Extract the (X, Y) coordinate from the center of the cell holding the provided text.  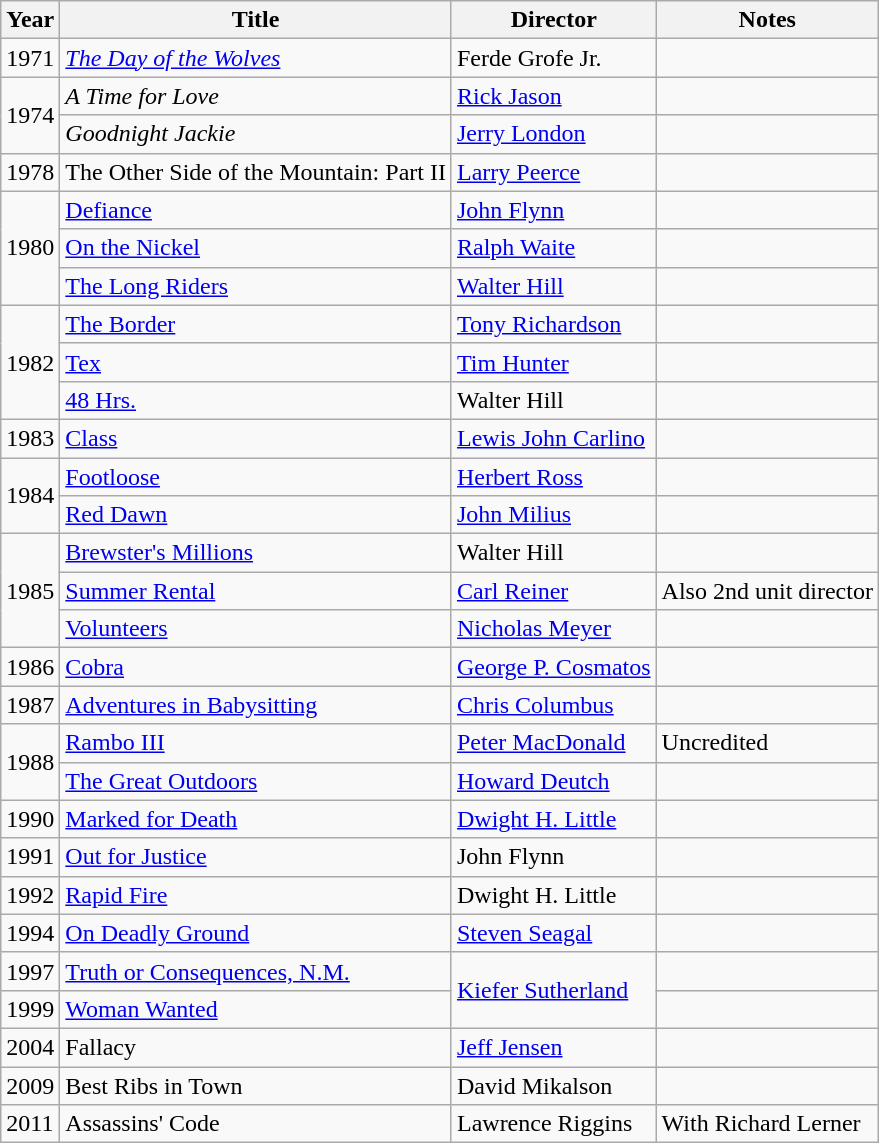
A Time for Love (256, 96)
1992 (30, 895)
Woman Wanted (256, 1009)
Rambo III (256, 743)
The Other Side of the Mountain: Part II (256, 172)
Uncredited (767, 743)
Footloose (256, 477)
1987 (30, 705)
Rick Jason (554, 96)
Fallacy (256, 1047)
On Deadly Ground (256, 933)
With Richard Lerner (767, 1124)
The Border (256, 324)
Red Dawn (256, 515)
Ralph Waite (554, 248)
Adventures in Babysitting (256, 705)
Kiefer Sutherland (554, 990)
1997 (30, 971)
Larry Peerce (554, 172)
Also 2nd unit director (767, 591)
1985 (30, 591)
Notes (767, 20)
The Day of the Wolves (256, 58)
Tony Richardson (554, 324)
The Long Riders (256, 286)
George P. Cosmatos (554, 667)
Jeff Jensen (554, 1047)
Tim Hunter (554, 362)
The Great Outdoors (256, 781)
Herbert Ross (554, 477)
Class (256, 438)
48 Hrs. (256, 400)
1990 (30, 819)
1974 (30, 115)
1984 (30, 496)
2009 (30, 1085)
1988 (30, 762)
Rapid Fire (256, 895)
Steven Seagal (554, 933)
John Milius (554, 515)
2004 (30, 1047)
Lawrence Riggins (554, 1124)
Year (30, 20)
1980 (30, 248)
Jerry London (554, 134)
1971 (30, 58)
Chris Columbus (554, 705)
Defiance (256, 210)
1978 (30, 172)
Lewis John Carlino (554, 438)
1982 (30, 362)
Peter MacDonald (554, 743)
1991 (30, 857)
Volunteers (256, 629)
2011 (30, 1124)
Marked for Death (256, 819)
Goodnight Jackie (256, 134)
Out for Justice (256, 857)
Summer Rental (256, 591)
Truth or Consequences, N.M. (256, 971)
Director (554, 20)
1994 (30, 933)
Howard Deutch (554, 781)
Assassins' Code (256, 1124)
Best Ribs in Town (256, 1085)
Nicholas Meyer (554, 629)
Carl Reiner (554, 591)
Cobra (256, 667)
On the Nickel (256, 248)
1986 (30, 667)
David Mikalson (554, 1085)
Brewster's Millions (256, 553)
Ferde Grofe Jr. (554, 58)
Title (256, 20)
1983 (30, 438)
1999 (30, 1009)
Tex (256, 362)
